For the text-containing cell, return its midpoint in (x, y) coordinate format. 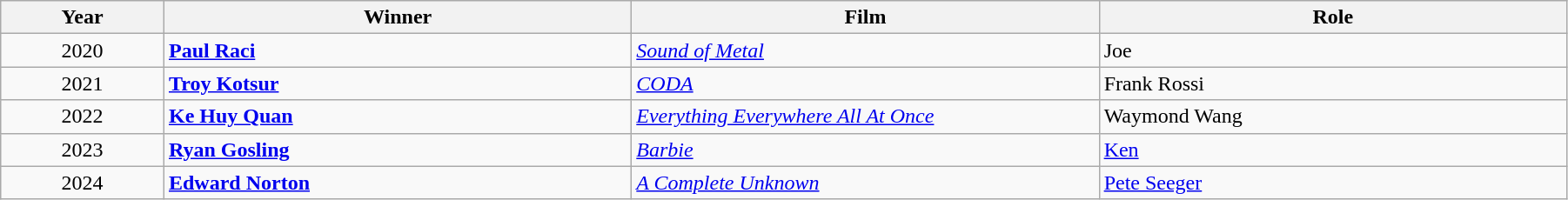
Barbie (865, 150)
Ryan Gosling (397, 150)
2020 (83, 50)
Paul Raci (397, 50)
Waymond Wang (1333, 117)
Role (1333, 17)
2023 (83, 150)
Pete Seeger (1333, 183)
2024 (83, 183)
2021 (83, 83)
2022 (83, 117)
Year (83, 17)
Winner (397, 17)
Ke Huy Quan (397, 117)
Sound of Metal (865, 50)
CODA (865, 83)
Everything Everywhere All At Once (865, 117)
Frank Rossi (1333, 83)
Ken (1333, 150)
A Complete Unknown (865, 183)
Joe (1333, 50)
Film (865, 17)
Edward Norton (397, 183)
Troy Kotsur (397, 83)
